Scan for the cell matching the given text and deliver its [x, y] coordinate at center. 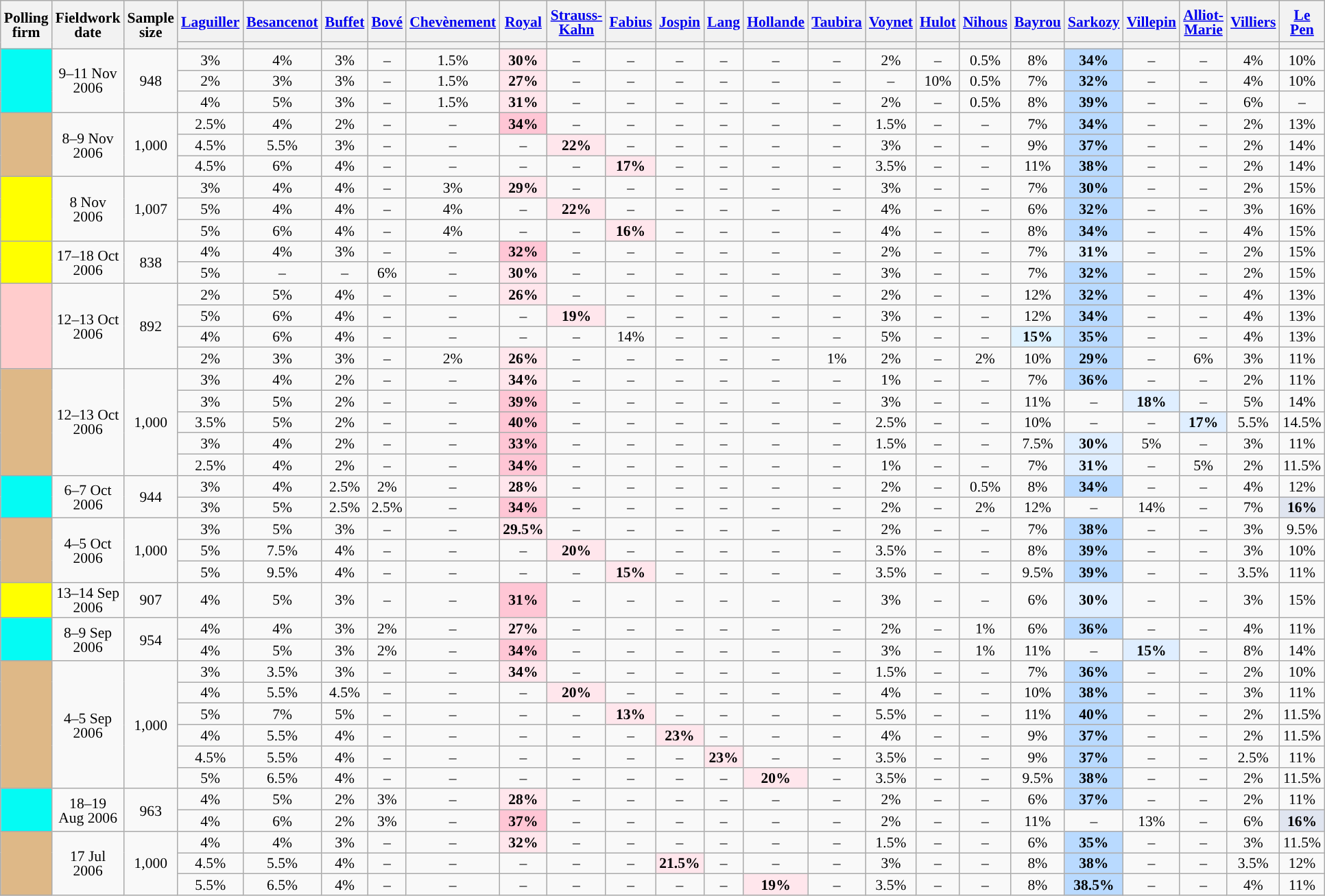
33% [523, 444]
Taubira [837, 21]
17–18 Oct 2006 [88, 262]
Lang [724, 21]
948 [151, 81]
Buffet [345, 21]
838 [151, 262]
4–5 Sep 2006 [88, 725]
21.5% [680, 864]
Royal [523, 21]
18% [1151, 400]
Le Pen [1302, 21]
Chevènement [453, 21]
4–5 Oct 2006 [88, 550]
907 [151, 600]
8 Nov 2006 [88, 208]
Hulot [938, 21]
Samplesize [151, 25]
Alliot-Marie [1203, 21]
8–9 Sep 2006 [88, 640]
Bové [387, 21]
17 Jul 2006 [88, 864]
Voynet [891, 21]
38.5% [1094, 884]
Polling firm [26, 25]
29.5% [523, 529]
13–14 Sep 2006 [88, 600]
Fieldwork date [88, 25]
963 [151, 810]
14.5% [1302, 422]
954 [151, 640]
Strauss-Kahn [577, 21]
1,007 [151, 208]
944 [151, 497]
Villepin [1151, 21]
Hollande [776, 21]
Bayrou [1038, 21]
18–19 Aug 2006 [88, 810]
9–11 Nov 2006 [88, 81]
Sarkozy [1094, 21]
Jospin [680, 21]
8–9 Nov 2006 [88, 145]
Laguiller [210, 21]
Besancenot [282, 21]
6–7 Oct 2006 [88, 497]
Nihous [985, 21]
Fabius [631, 21]
Villiers [1253, 21]
892 [151, 326]
